Scan for the cell matching the given text and deliver its (x, y) coordinate at center. 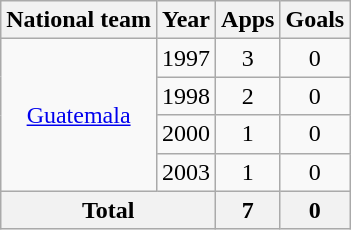
1998 (186, 96)
Year (186, 20)
2003 (186, 172)
7 (248, 210)
Total (108, 210)
2 (248, 96)
National team (79, 20)
Goals (315, 20)
3 (248, 58)
1997 (186, 58)
2000 (186, 134)
Apps (248, 20)
Guatemala (79, 115)
